From the cell containing the given text, extract its center point as [X, Y] coordinate. 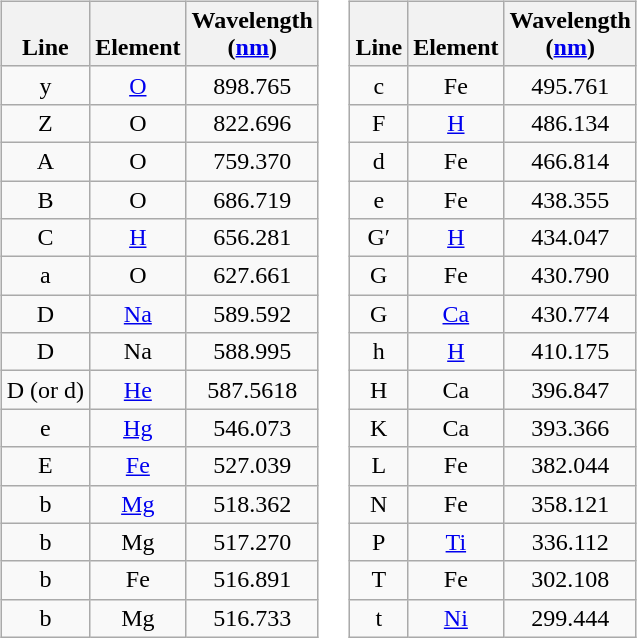
518.362 [252, 504]
430.774 [570, 314]
N [379, 504]
486.134 [570, 123]
396.847 [570, 390]
L [379, 466]
656.281 [252, 238]
t [379, 618]
516.891 [252, 580]
c [379, 85]
K [379, 428]
299.444 [570, 618]
517.270 [252, 542]
393.366 [570, 428]
P [379, 542]
589.592 [252, 314]
588.995 [252, 352]
F [379, 123]
587.5618 [252, 390]
430.790 [570, 276]
D (or d) [45, 390]
410.175 [570, 352]
546.073 [252, 428]
Ni [456, 618]
T [379, 580]
686.719 [252, 199]
527.039 [252, 466]
627.661 [252, 276]
E [45, 466]
a [45, 276]
Z [45, 123]
434.047 [570, 238]
898.765 [252, 85]
G′ [379, 238]
d [379, 161]
Hg [138, 428]
759.370 [252, 161]
A [45, 161]
336.112 [570, 542]
B [45, 199]
495.761 [570, 85]
302.108 [570, 580]
382.044 [570, 466]
He [138, 390]
Ti [456, 542]
y [45, 85]
466.814 [570, 161]
h [379, 352]
516.733 [252, 618]
438.355 [570, 199]
C [45, 238]
358.121 [570, 504]
822.696 [252, 123]
